Return (X, Y) of the center of cell containing provided text 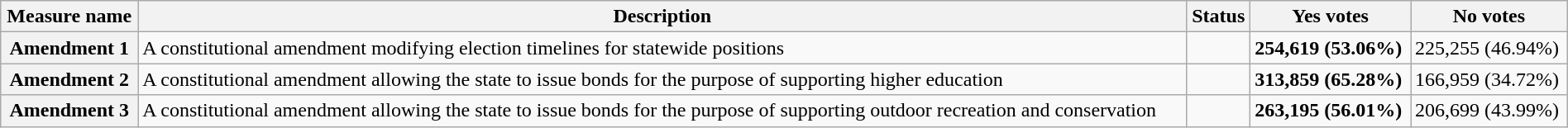
A constitutional amendment allowing the state to issue bonds for the purpose of supporting outdoor recreation and conservation (662, 111)
Yes votes (1331, 17)
No votes (1489, 17)
A constitutional amendment modifying election timelines for statewide positions (662, 48)
Amendment 2 (69, 79)
A constitutional amendment allowing the state to issue bonds for the purpose of supporting higher education (662, 79)
Description (662, 17)
313,859 (65.28%) (1331, 79)
263,195 (56.01%) (1331, 111)
Amendment 1 (69, 48)
Amendment 3 (69, 111)
Measure name (69, 17)
Status (1219, 17)
254,619 (53.06%) (1331, 48)
225,255 (46.94%) (1489, 48)
166,959 (34.72%) (1489, 79)
206,699 (43.99%) (1489, 111)
